Output the [x, y] coordinate of the center of the cell containing the given text.  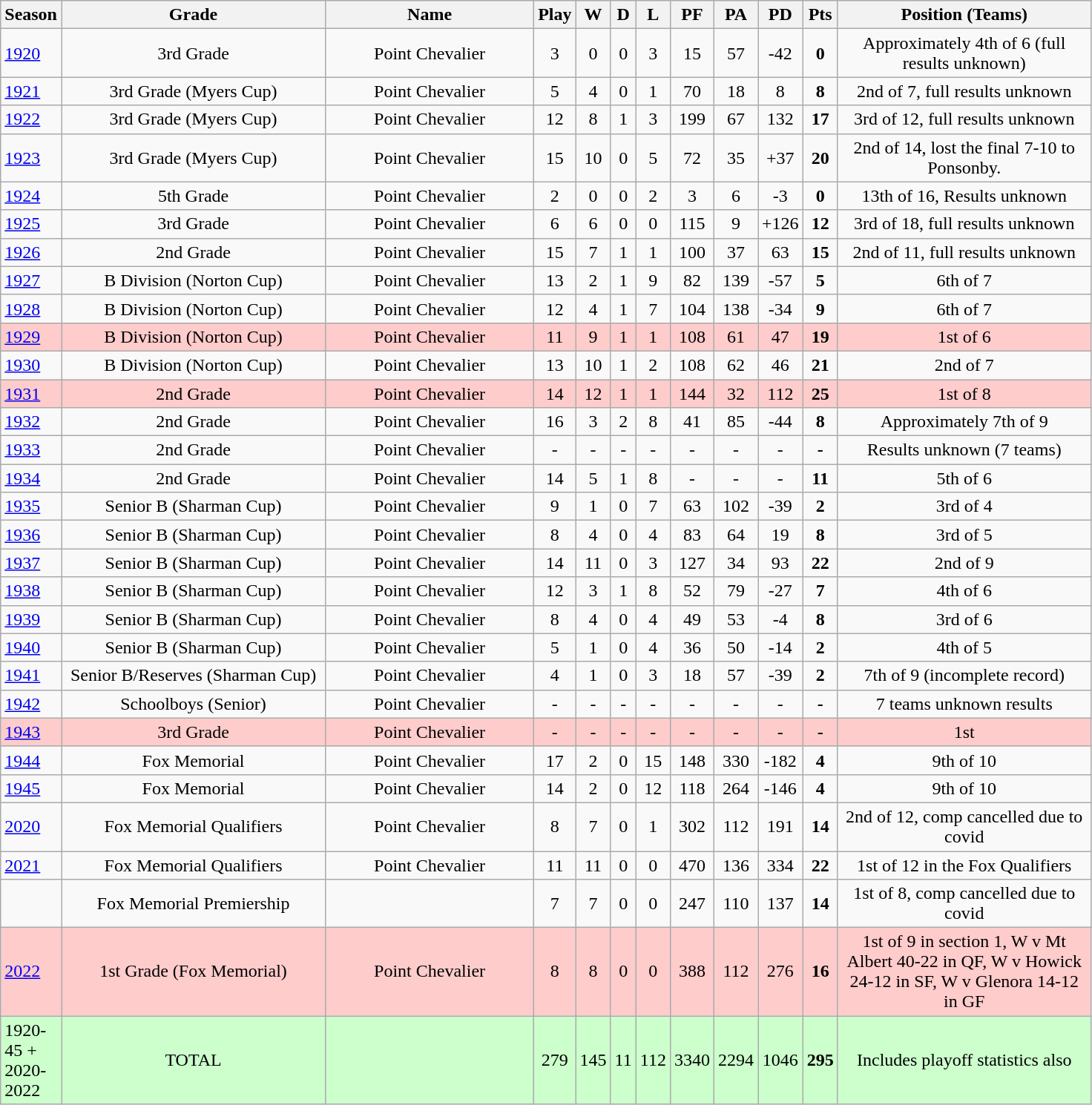
36 [691, 647]
115 [691, 224]
132 [780, 119]
-14 [780, 647]
PA [736, 15]
46 [780, 365]
110 [736, 903]
PF [691, 15]
67 [736, 119]
L [653, 15]
64 [736, 535]
3340 [691, 1061]
1943 [31, 732]
1st of 8, comp cancelled due to covid [964, 903]
21 [820, 365]
145 [593, 1061]
2nd of 14, lost the final 7-10 to Ponsonby. [964, 157]
1046 [780, 1061]
41 [691, 422]
279 [555, 1061]
82 [691, 280]
34 [736, 563]
3rd of 4 [964, 507]
53 [736, 619]
3rd of 12, full results unknown [964, 119]
1st of 9 in section 1, W v Mt Albert 40-22 in QF, W v Howick 24-12 in SF, W v Glenora 14-12 in GF [964, 972]
1920-45 + 2020-2022 [31, 1061]
118 [691, 788]
1931 [31, 394]
2020 [31, 826]
Position (Teams) [964, 15]
302 [691, 826]
1942 [31, 704]
-57 [780, 280]
-3 [780, 196]
Senior B/Reserves (Sharman Cup) [193, 676]
1st [964, 732]
137 [780, 903]
388 [691, 972]
2nd of 9 [964, 563]
4th of 5 [964, 647]
35 [736, 157]
1921 [31, 91]
Play [555, 15]
2294 [736, 1061]
Name [430, 15]
5th Grade [193, 196]
1936 [31, 535]
1929 [31, 337]
3rd of 18, full results unknown [964, 224]
330 [736, 760]
1933 [31, 450]
1930 [31, 365]
47 [780, 337]
-146 [780, 788]
4th of 6 [964, 591]
61 [736, 337]
2nd of 12, comp cancelled due to covid [964, 826]
Grade [193, 15]
Results unknown (7 teams) [964, 450]
1939 [31, 619]
62 [736, 365]
2nd of 11, full results unknown [964, 252]
1945 [31, 788]
1934 [31, 478]
1941 [31, 676]
1937 [31, 563]
93 [780, 563]
1928 [31, 309]
Schoolboys (Senior) [193, 704]
247 [691, 903]
1935 [31, 507]
+126 [780, 224]
-44 [780, 422]
470 [691, 865]
1st of 6 [964, 337]
-27 [780, 591]
-34 [780, 309]
79 [736, 591]
32 [736, 394]
70 [691, 91]
148 [691, 760]
1st of 8 [964, 394]
49 [691, 619]
7th of 9 (incomplete record) [964, 676]
-182 [780, 760]
W [593, 15]
1923 [31, 157]
3rd of 5 [964, 535]
334 [780, 865]
1st of 12 in the Fox Qualifiers [964, 865]
1922 [31, 119]
1940 [31, 647]
Season [31, 15]
Approximately 7th of 9 [964, 422]
144 [691, 394]
20 [820, 157]
138 [736, 309]
+37 [780, 157]
50 [736, 647]
1938 [31, 591]
1944 [31, 760]
100 [691, 252]
37 [736, 252]
264 [736, 788]
TOTAL [193, 1061]
7 teams unknown results [964, 704]
Approximately 4th of 6 (full results unknown) [964, 53]
Includes playoff statistics also [964, 1061]
5th of 6 [964, 478]
191 [780, 826]
52 [691, 591]
139 [736, 280]
-4 [780, 619]
199 [691, 119]
3rd of 6 [964, 619]
1924 [31, 196]
276 [780, 972]
1st Grade (Fox Memorial) [193, 972]
PD [780, 15]
1932 [31, 422]
1920 [31, 53]
72 [691, 157]
1925 [31, 224]
D [623, 15]
104 [691, 309]
Fox Memorial Premiership [193, 903]
1926 [31, 252]
13th of 16, Results unknown [964, 196]
136 [736, 865]
2022 [31, 972]
Pts [820, 15]
83 [691, 535]
-42 [780, 53]
127 [691, 563]
102 [736, 507]
295 [820, 1061]
2nd of 7, full results unknown [964, 91]
85 [736, 422]
2nd of 7 [964, 365]
1927 [31, 280]
2021 [31, 865]
25 [820, 394]
